Identify which cell holds the provided text, then report its [x, y] central coordinate. 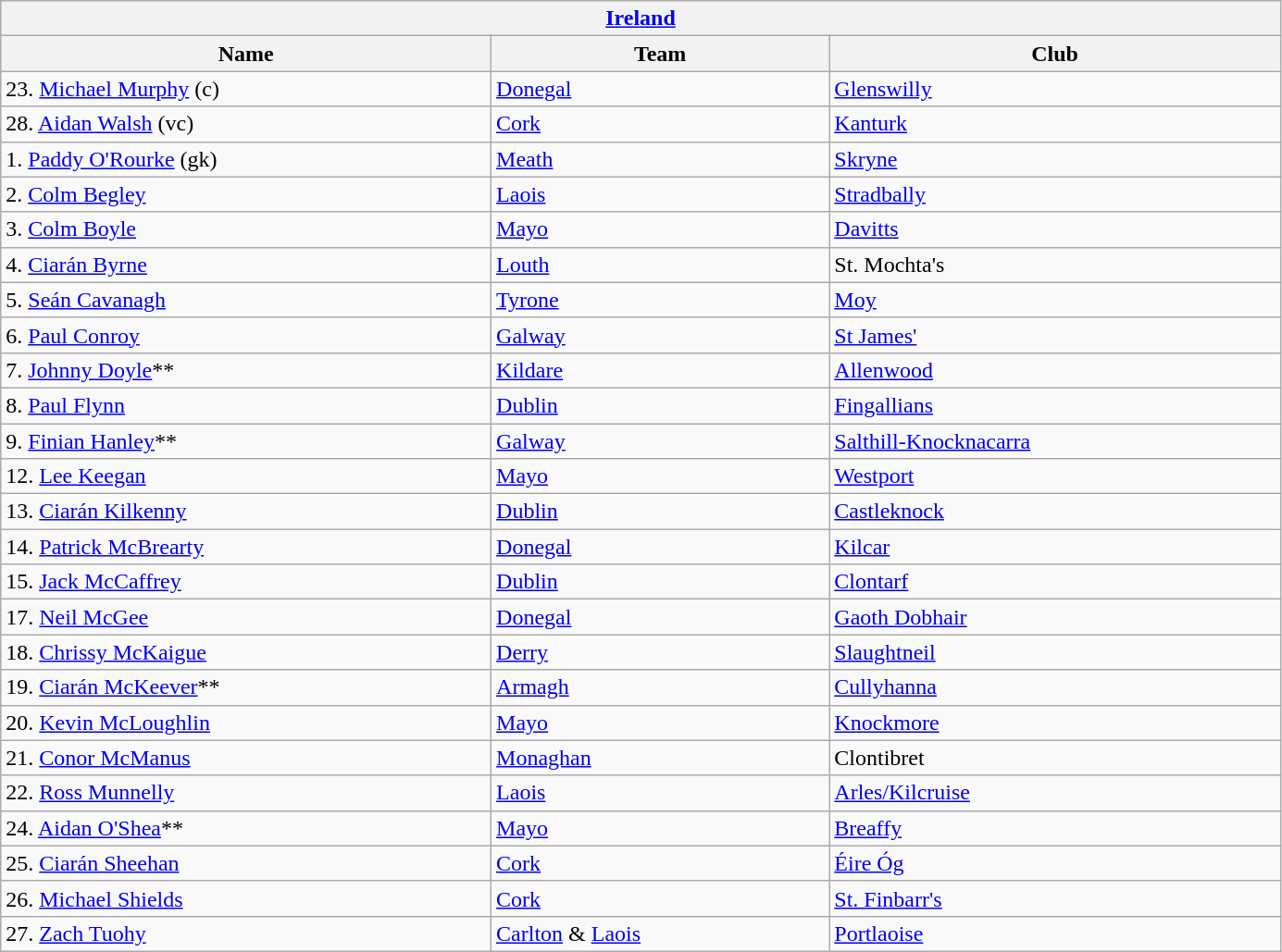
26. Michael Shields [246, 898]
Derry [661, 652]
Clontibret [1055, 758]
7. Johnny Doyle** [246, 370]
28. Aidan Walsh (vc) [246, 124]
Westport [1055, 476]
Stradbally [1055, 194]
St James' [1055, 335]
Meath [661, 159]
Moy [1055, 300]
Allenwood [1055, 370]
Glenswilly [1055, 89]
Cullyhanna [1055, 687]
19. Ciarán McKeever** [246, 687]
Salthill-Knocknacarra [1055, 441]
Ireland [641, 19]
Kanturk [1055, 124]
1. Paddy O'Rourke (gk) [246, 159]
18. Chrissy McKaigue [246, 652]
3. Colm Boyle [246, 229]
13. Ciarán Kilkenny [246, 512]
Skryne [1055, 159]
Team [661, 54]
Name [246, 54]
21. Conor McManus [246, 758]
Kildare [661, 370]
Monaghan [661, 758]
Fingallians [1055, 405]
2. Colm Begley [246, 194]
9. Finian Hanley** [246, 441]
Slaughtneil [1055, 652]
15. Jack McCaffrey [246, 582]
Carlton & Laois [661, 933]
17. Neil McGee [246, 617]
Davitts [1055, 229]
Éire Óg [1055, 863]
Gaoth Dobhair [1055, 617]
8. Paul Flynn [246, 405]
Castleknock [1055, 512]
St. Finbarr's [1055, 898]
Arles/Kilcruise [1055, 793]
Louth [661, 265]
Club [1055, 54]
5. Seán Cavanagh [246, 300]
25. Ciarán Sheehan [246, 863]
Armagh [661, 687]
4. Ciarán Byrne [246, 265]
6. Paul Conroy [246, 335]
20. Kevin McLoughlin [246, 723]
27. Zach Tuohy [246, 933]
Breaffy [1055, 828]
Portlaoise [1055, 933]
24. Aidan O'Shea** [246, 828]
22. Ross Munnelly [246, 793]
14. Patrick McBrearty [246, 547]
12. Lee Keegan [246, 476]
Knockmore [1055, 723]
Tyrone [661, 300]
Clontarf [1055, 582]
Kilcar [1055, 547]
St. Mochta's [1055, 265]
23. Michael Murphy (c) [246, 89]
